Scan for the cell matching the given text and deliver its [X, Y] coordinate at center. 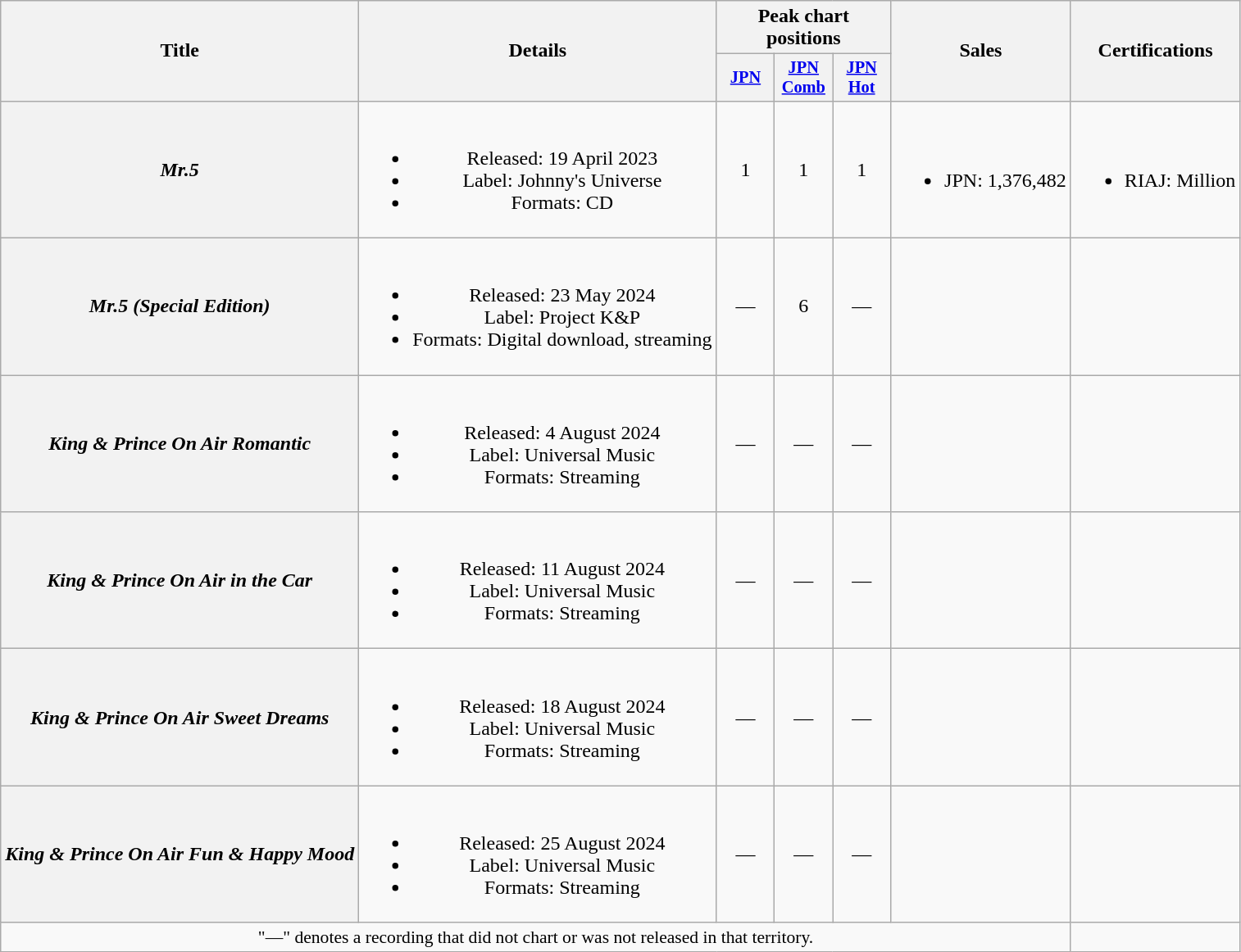
Certifications [1155, 51]
Details [538, 51]
Mr.5 (Special Edition) [180, 306]
Released: 19 April 2023Label: Johnny's UniverseFormats: CD [538, 169]
Sales [981, 51]
Released: 25 August 2024Label: Universal MusicFormats: Streaming [538, 854]
JPN [746, 78]
JPN: 1,376,482 [981, 169]
King & Prince On Air in the Car [180, 580]
King & Prince On Air Fun & Happy Mood [180, 854]
"—" denotes a recording that did not chart or was not released in that territory. [536, 937]
King & Prince On Air Sweet Dreams [180, 718]
6 [803, 306]
RIAJ: Million [1155, 169]
Title [180, 51]
Mr.5 [180, 169]
Peak chart positions [803, 28]
JPNComb [803, 78]
Released: 4 August 2024Label: Universal MusicFormats: Streaming [538, 444]
King & Prince On Air Romantic [180, 444]
Released: 18 August 2024Label: Universal MusicFormats: Streaming [538, 718]
JPNHot [862, 78]
Released: 23 May 2024Label: Project K&PFormats: Digital download, streaming [538, 306]
Released: 11 August 2024Label: Universal MusicFormats: Streaming [538, 580]
